Scan for the cell matching the given text and deliver its [X, Y] coordinate at center. 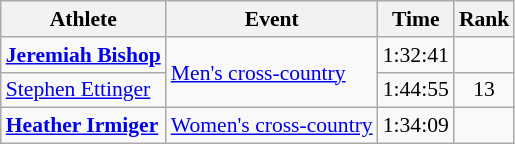
1:34:09 [416, 126]
13 [484, 90]
Men's cross-country [272, 72]
Athlete [84, 19]
1:32:41 [416, 55]
Stephen Ettinger [84, 90]
Heather Irmiger [84, 126]
1:44:55 [416, 90]
Time [416, 19]
Rank [484, 19]
Jeremiah Bishop [84, 55]
Women's cross-country [272, 126]
Event [272, 19]
